Search for the cell housing the specified text and yield its [x, y] center coordinate. 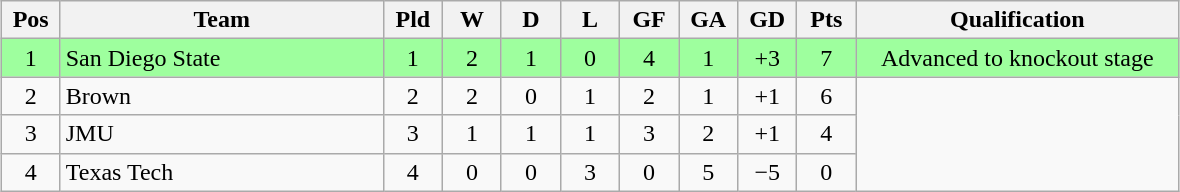
D [530, 20]
Advanced to knockout stage [1018, 58]
GA [708, 20]
W [472, 20]
7 [826, 58]
5 [708, 172]
6 [826, 96]
GF [650, 20]
Team [222, 20]
San Diego State [222, 58]
Pld [412, 20]
L [590, 20]
−5 [768, 172]
+3 [768, 58]
Qualification [1018, 20]
Pos [30, 20]
GD [768, 20]
JMU [222, 134]
Brown [222, 96]
Texas Tech [222, 172]
Pts [826, 20]
